For the text-containing cell, return its midpoint in (x, y) coordinate format. 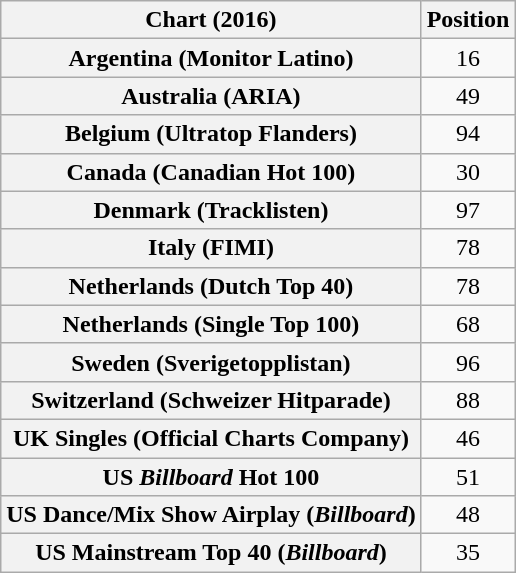
Position (468, 20)
Netherlands (Dutch Top 40) (211, 286)
46 (468, 438)
51 (468, 477)
16 (468, 58)
88 (468, 400)
49 (468, 96)
Australia (ARIA) (211, 96)
US Mainstream Top 40 (Billboard) (211, 553)
Belgium (Ultratop Flanders) (211, 134)
UK Singles (Official Charts Company) (211, 438)
Sweden (Sverigetopplistan) (211, 362)
Switzerland (Schweizer Hitparade) (211, 400)
US Billboard Hot 100 (211, 477)
Denmark (Tracklisten) (211, 210)
30 (468, 172)
Netherlands (Single Top 100) (211, 324)
Argentina (Monitor Latino) (211, 58)
94 (468, 134)
48 (468, 515)
96 (468, 362)
68 (468, 324)
Chart (2016) (211, 20)
Canada (Canadian Hot 100) (211, 172)
US Dance/Mix Show Airplay (Billboard) (211, 515)
97 (468, 210)
Italy (FIMI) (211, 248)
35 (468, 553)
